Provide the (X, Y) coordinate of the cell's center where the given text is located.  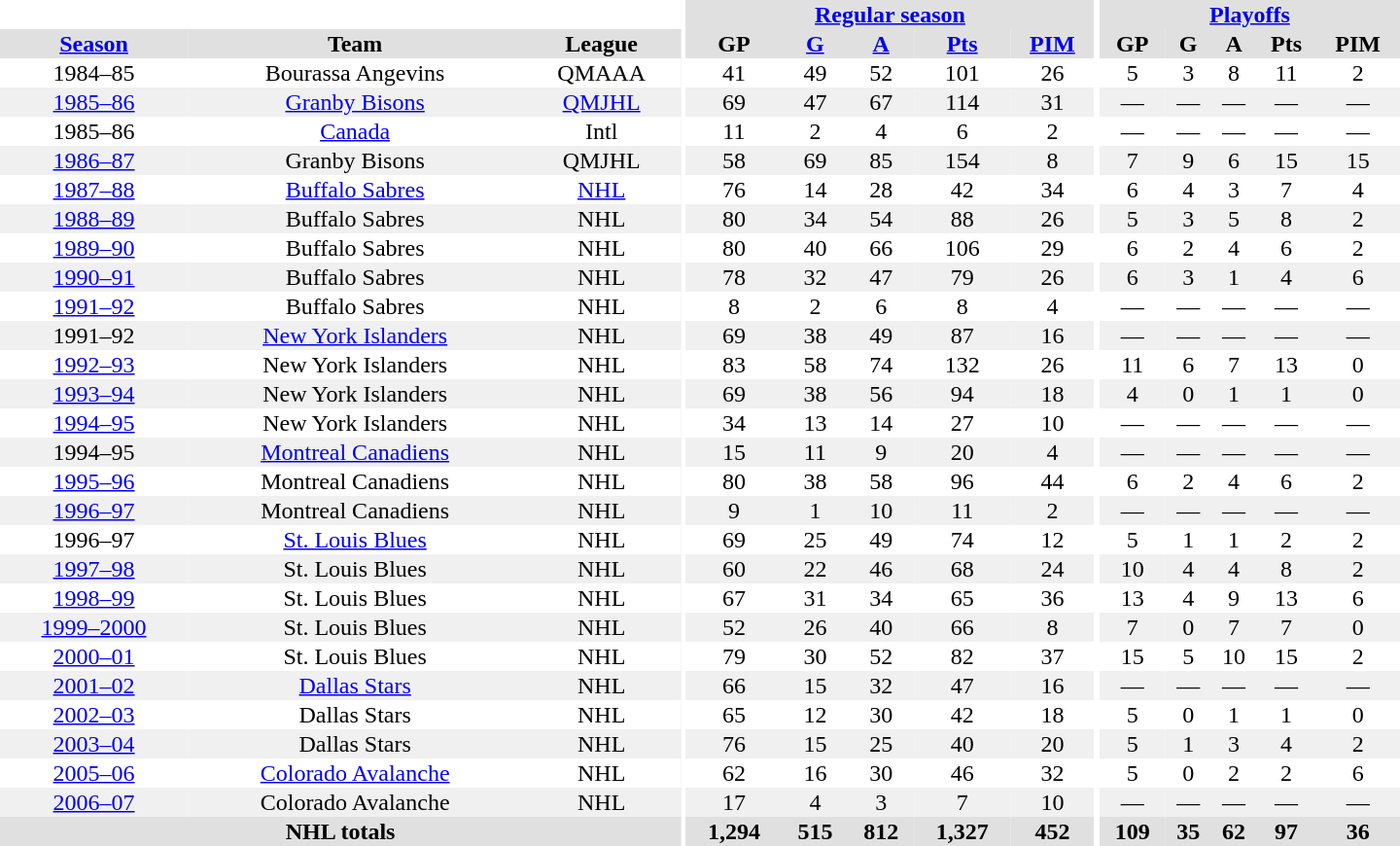
24 (1052, 569)
452 (1052, 831)
106 (962, 248)
37 (1052, 656)
1993–94 (93, 394)
Bourassa Angevins (355, 73)
78 (733, 277)
27 (962, 423)
88 (962, 219)
Team (355, 44)
Intl (601, 131)
101 (962, 73)
114 (962, 102)
44 (1052, 481)
97 (1287, 831)
2006–07 (93, 802)
1992–93 (93, 365)
54 (881, 219)
29 (1052, 248)
2005–06 (93, 773)
812 (881, 831)
28 (881, 190)
QMAAA (601, 73)
85 (881, 160)
515 (815, 831)
35 (1188, 831)
1984–85 (93, 73)
2000–01 (93, 656)
1,294 (733, 831)
1,327 (962, 831)
Canada (355, 131)
2001–02 (93, 686)
154 (962, 160)
17 (733, 802)
1986–87 (93, 160)
60 (733, 569)
83 (733, 365)
2003–04 (93, 744)
94 (962, 394)
2002–03 (93, 715)
132 (962, 365)
41 (733, 73)
1995–96 (93, 481)
Regular season (890, 15)
1999–2000 (93, 627)
1988–89 (93, 219)
56 (881, 394)
1998–99 (93, 598)
League (601, 44)
82 (962, 656)
NHL totals (340, 831)
22 (815, 569)
1987–88 (93, 190)
Playoffs (1250, 15)
109 (1133, 831)
1997–98 (93, 569)
68 (962, 569)
1990–91 (93, 277)
96 (962, 481)
Season (93, 44)
1989–90 (93, 248)
87 (962, 335)
